Scan for the cell matching the given text and deliver its (x, y) coordinate at center. 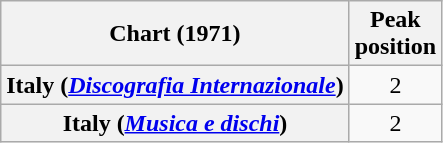
Italy (Discografia Internazionale) (175, 85)
Peakposition (395, 34)
Chart (1971) (175, 34)
Italy (Musica e dischi) (175, 123)
